Extract the (x, y) coordinate from the center of the cell holding the provided text.  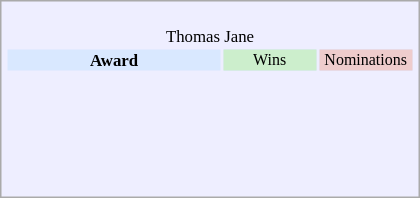
Thomas Jane (210, 28)
Award (114, 60)
Wins (270, 60)
Nominations (366, 60)
